Return the [X, Y] coordinate for the center point of the cell that contains the specified text.  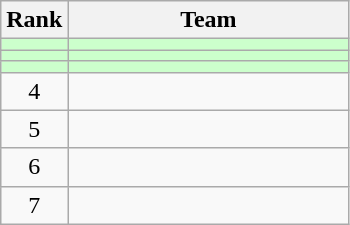
7 [34, 205]
4 [34, 91]
Team [208, 20]
6 [34, 167]
Rank [34, 20]
5 [34, 129]
